Return [x, y] of the center of cell containing provided text 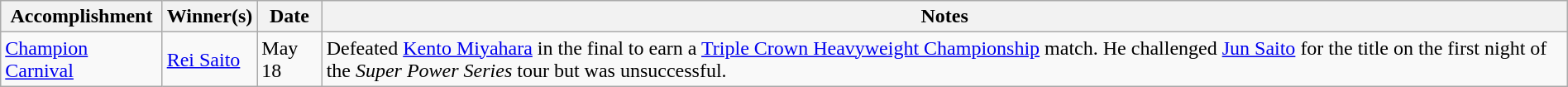
Date [289, 17]
Accomplishment [81, 17]
Rei Saito [210, 60]
May 18 [289, 60]
Notes [944, 17]
Winner(s) [210, 17]
Champion Carnival [81, 60]
